Return the [X, Y] coordinate for the center point of the cell that contains the specified text.  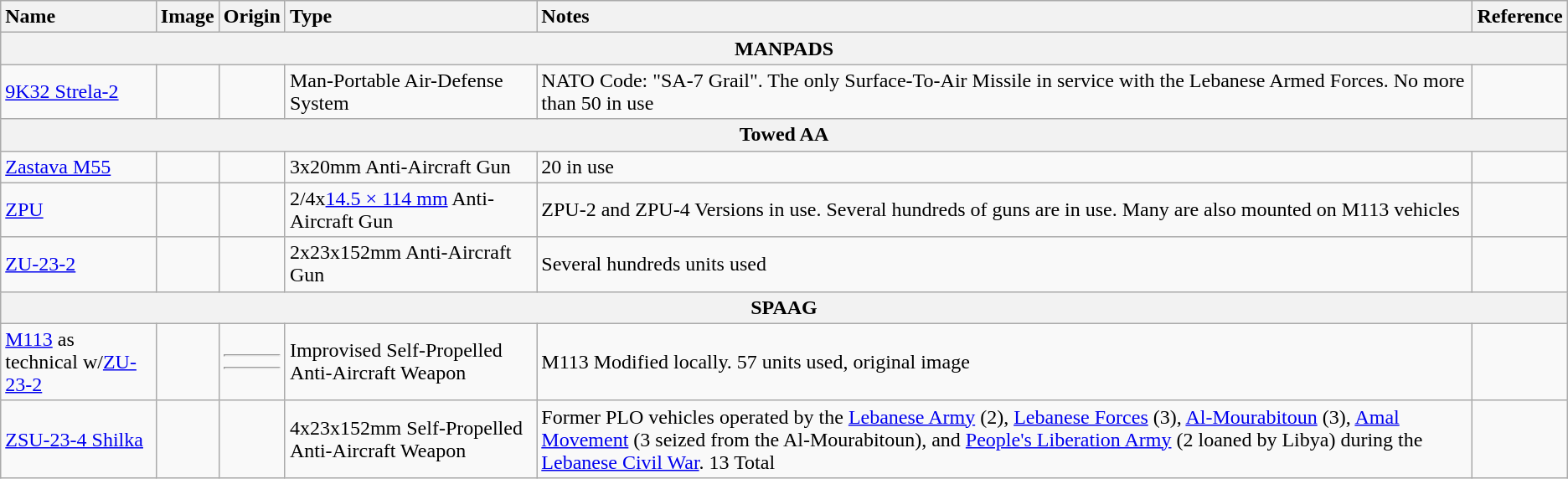
Type [410, 17]
Towed AA [784, 135]
Image [188, 17]
MANPADS [784, 49]
M113 as technical w/ZU-23-2 [79, 362]
Origin [251, 17]
M113 Modified locally. 57 units used, original image [1005, 362]
SPAAG [784, 307]
Improvised Self-Propelled Anti-Aircraft Weapon [410, 362]
ZU-23-2 [79, 265]
3x20mm Anti-Aircraft Gun [410, 167]
2x23x152mm Anti-Aircraft Gun [410, 265]
2/4x14.5 × 114 mm Anti-Aircraft Gun [410, 209]
ZSU-23-4 Shilka [79, 439]
ZPU-2 and ZPU-4 Versions in use. Several hundreds of guns are in use. Many are also mounted on M113 vehicles [1005, 209]
NATO Code: "SA-7 Grail". The only Surface-To-Air Missile in service with the Lebanese Armed Forces. No more than 50 in use [1005, 92]
4x23x152mm Self-Propelled Anti-Aircraft Weapon [410, 439]
Notes [1005, 17]
Man-Portable Air-Defense System [410, 92]
9K32 Strela-2 [79, 92]
20 in use [1005, 167]
Zastava M55 [79, 167]
ZPU [79, 209]
Several hundreds units used [1005, 265]
Reference [1519, 17]
Name [79, 17]
